Output the (x, y) coordinate of the center of the cell containing the given text.  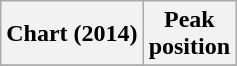
Chart (2014) (72, 34)
Peakposition (189, 34)
